Output the (X, Y) coordinate of the center of the cell containing the given text.  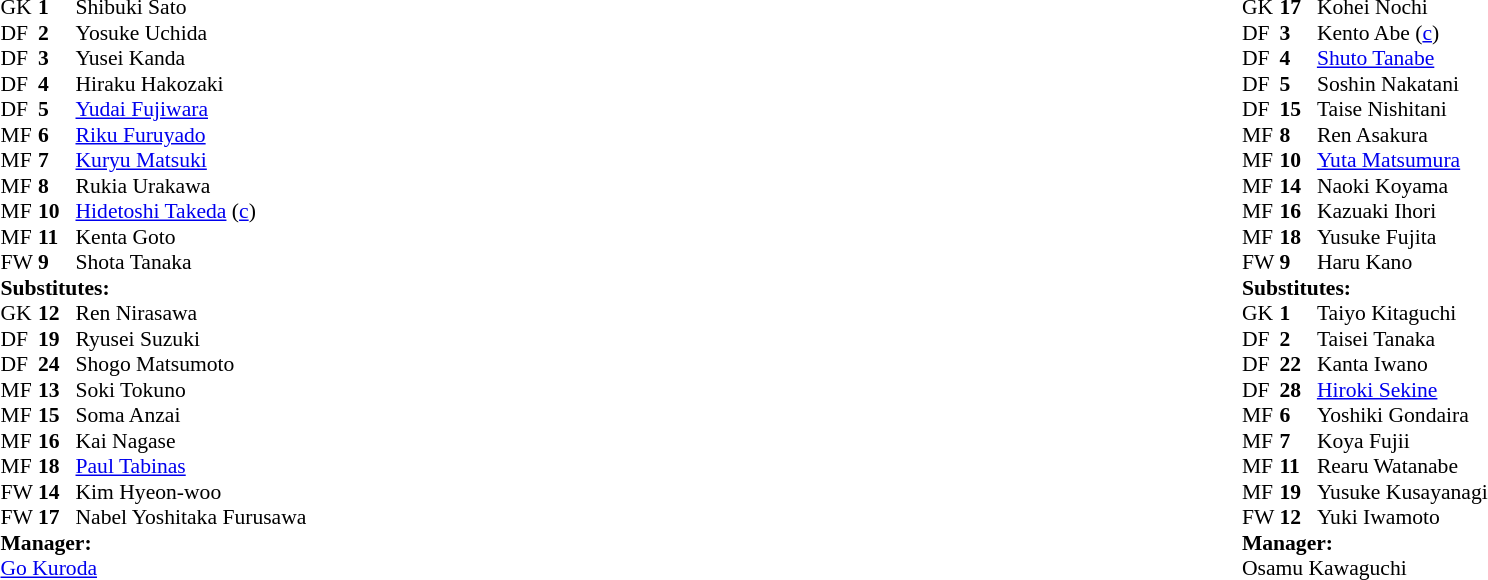
Kai Nagase (192, 441)
Taisei Tanaka (1402, 339)
Shota Tanaka (192, 263)
Yoshiki Gondaira (1402, 415)
Ren Nirasawa (192, 313)
Yusuke Fujita (1402, 237)
13 (57, 390)
Yosuke Uchida (192, 33)
Naoki Koyama (1402, 186)
Kazuaki Ihori (1402, 211)
Yusuke Kusayanagi (1402, 492)
Kanta Iwano (1402, 365)
Shogo Matsumoto (192, 365)
Soma Anzai (192, 415)
Nabel Yoshitaka Furusawa (192, 517)
Soki Tokuno (192, 390)
Taise Nishitani (1402, 109)
Riku Furuyado (192, 135)
1 (1298, 313)
Hidetoshi Takeda (c) (192, 211)
Hiraku Hakozaki (192, 84)
Ren Asakura (1402, 135)
Rukia Urakawa (192, 186)
Haru Kano (1402, 263)
Paul Tabinas (192, 467)
28 (1298, 390)
24 (57, 365)
Yusei Kanda (192, 59)
Kuryu Matsuki (192, 161)
Kento Abe (c) (1402, 33)
Taiyo Kitaguchi (1402, 313)
Soshin Nakatani (1402, 84)
22 (1298, 365)
Shuto Tanabe (1402, 59)
Yuki Iwamoto (1402, 517)
Yudai Fujiwara (192, 109)
Koya Fujii (1402, 441)
Yuta Matsumura (1402, 161)
Ryusei Suzuki (192, 339)
Rearu Watanabe (1402, 467)
Kim Hyeon-woo (192, 492)
17 (57, 517)
Kenta Goto (192, 237)
Hiroki Sekine (1402, 390)
